Determine the [x, y] coordinate at the center of the cell enclosing the given text.  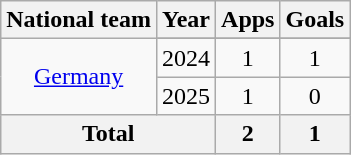
2025 [186, 96]
Year [186, 20]
2024 [186, 58]
0 [315, 96]
Apps [248, 20]
2 [248, 134]
Goals [315, 20]
Germany [79, 77]
National team [79, 20]
Total [108, 134]
